Capture the cell that displays the provided text and extract its [x, y] central coordinate. 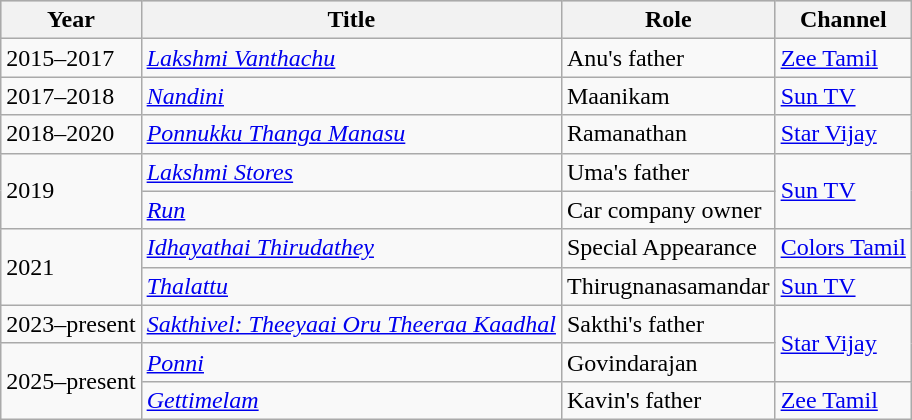
2025–present [71, 381]
2021 [71, 267]
Car company owner [668, 210]
Ramanathan [668, 134]
Anu's father [668, 58]
2015–2017 [71, 58]
Uma's father [668, 172]
Gettimelam [351, 400]
Kavin's father [668, 400]
Title [351, 20]
Thirugnanasamandar [668, 286]
Ponni [351, 362]
2018–2020 [71, 134]
Sakthi's father [668, 324]
Thalattu [351, 286]
Role [668, 20]
2023–present [71, 324]
Ponnukku Thanga Manasu [351, 134]
Year [71, 20]
Lakshmi Vanthachu [351, 58]
Run [351, 210]
Maanikam [668, 96]
Special Appearance [668, 248]
2017–2018 [71, 96]
Govindarajan [668, 362]
Nandini [351, 96]
Idhayathai Thirudathey [351, 248]
Channel [843, 20]
Lakshmi Stores [351, 172]
Sakthivel: Theeyaai Oru Theeraa Kaadhal [351, 324]
Colors Tamil [843, 248]
2019 [71, 191]
